For the text-containing cell, return its midpoint in (x, y) coordinate format. 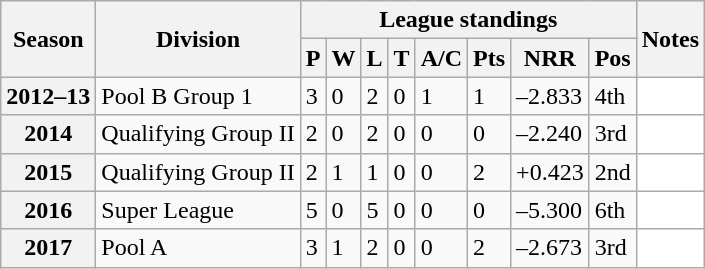
+0.423 (550, 172)
6th (612, 210)
T (402, 58)
2016 (48, 210)
2014 (48, 134)
A/C (441, 58)
NRR (550, 58)
League standings (468, 20)
Pts (490, 58)
Pool B Group 1 (198, 96)
Notes (670, 39)
–2.673 (550, 248)
–2.833 (550, 96)
L (374, 58)
Super League (198, 210)
4th (612, 96)
Season (48, 39)
2nd (612, 172)
W (344, 58)
Pos (612, 58)
–5.300 (550, 210)
2012–13 (48, 96)
Pool A (198, 248)
–2.240 (550, 134)
P (313, 58)
2017 (48, 248)
Division (198, 39)
2015 (48, 172)
